Pinpoint the cell where the given text exists, returning its (x, y) midpoint coordinate. 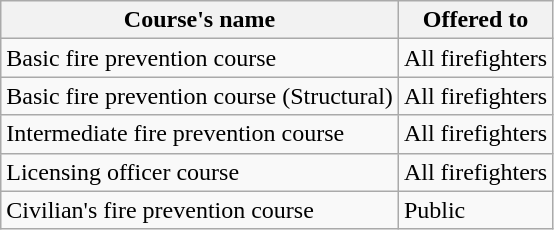
Public (475, 210)
Licensing officer course (200, 172)
Basic fire prevention course (Structural) (200, 96)
Civilian's fire prevention course (200, 210)
Basic fire prevention course (200, 58)
Course's name (200, 20)
Intermediate fire prevention course (200, 134)
Offered to (475, 20)
